Capture the cell that displays the provided text and extract its (x, y) central coordinate. 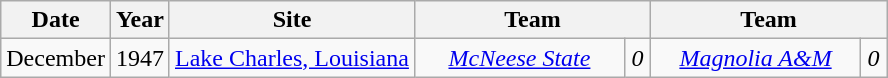
Magnolia A&M (756, 58)
Site (292, 20)
December (56, 58)
Date (56, 20)
1947 (140, 58)
Year (140, 20)
Lake Charles, Louisiana (292, 58)
McNeese State (519, 58)
